Extract the [X, Y] coordinate from the center of the cell holding the provided text.  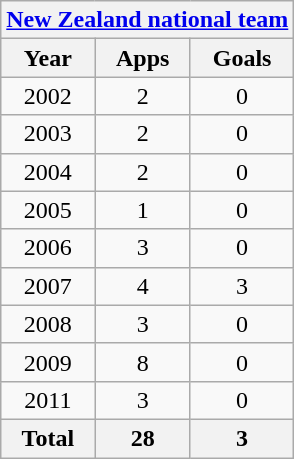
Total [48, 438]
2011 [48, 400]
2004 [48, 172]
2005 [48, 210]
2007 [48, 286]
1 [142, 210]
Goals [242, 58]
28 [142, 438]
2008 [48, 324]
4 [142, 286]
Year [48, 58]
2003 [48, 134]
8 [142, 362]
2002 [48, 96]
2009 [48, 362]
2006 [48, 248]
Apps [142, 58]
New Zealand national team [148, 20]
